Extract the (X, Y) coordinate from the center of the cell holding the provided text.  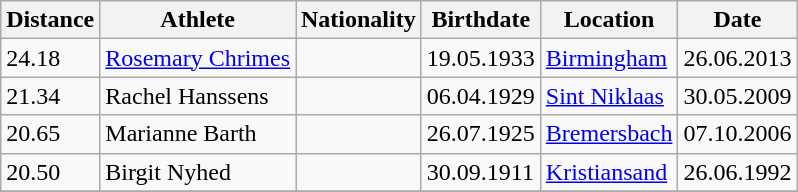
26.06.1992 (738, 172)
30.09.1911 (480, 172)
Birthdate (480, 20)
Bremersbach (609, 134)
Rachel Hanssens (198, 96)
Distance (50, 20)
Athlete (198, 20)
07.10.2006 (738, 134)
Marianne Barth (198, 134)
24.18 (50, 58)
Nationality (359, 20)
Birgit Nyhed (198, 172)
30.05.2009 (738, 96)
26.06.2013 (738, 58)
20.50 (50, 172)
Date (738, 20)
Kristiansand (609, 172)
Sint Niklaas (609, 96)
26.07.1925 (480, 134)
Location (609, 20)
06.04.1929 (480, 96)
19.05.1933 (480, 58)
20.65 (50, 134)
Rosemary Chrimes (198, 58)
21.34 (50, 96)
Birmingham (609, 58)
